Output the [x, y] coordinate of the center of the cell containing the given text.  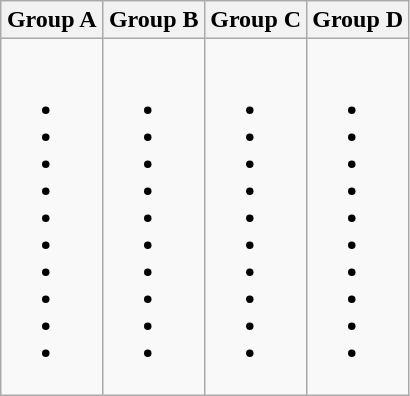
Group C [256, 20]
Group A [52, 20]
Group D [358, 20]
Group B [154, 20]
